Output the (X, Y) coordinate of the center of the cell containing the given text.  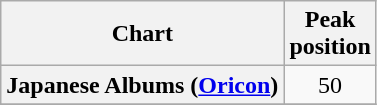
Peakposition (330, 34)
Chart (142, 34)
50 (330, 85)
Japanese Albums (Oricon) (142, 85)
